Provide the [x, y] coordinate of the cell's center where the given text is located.  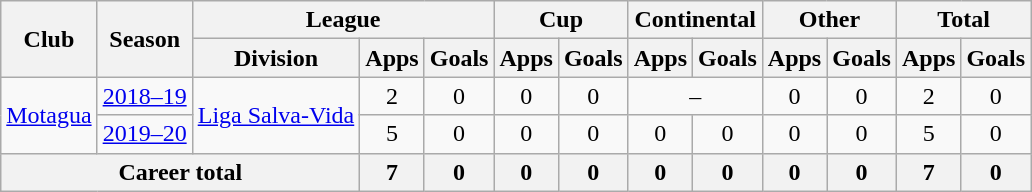
Other [829, 20]
Cup [561, 20]
Season [144, 39]
League [343, 20]
Motagua [49, 115]
Total [963, 20]
2018–19 [144, 96]
– [695, 96]
Career total [180, 172]
Division [276, 58]
Continental [695, 20]
2019–20 [144, 134]
Liga Salva-Vida [276, 115]
Club [49, 39]
